Identify which cell holds the provided text, then report its (x, y) central coordinate. 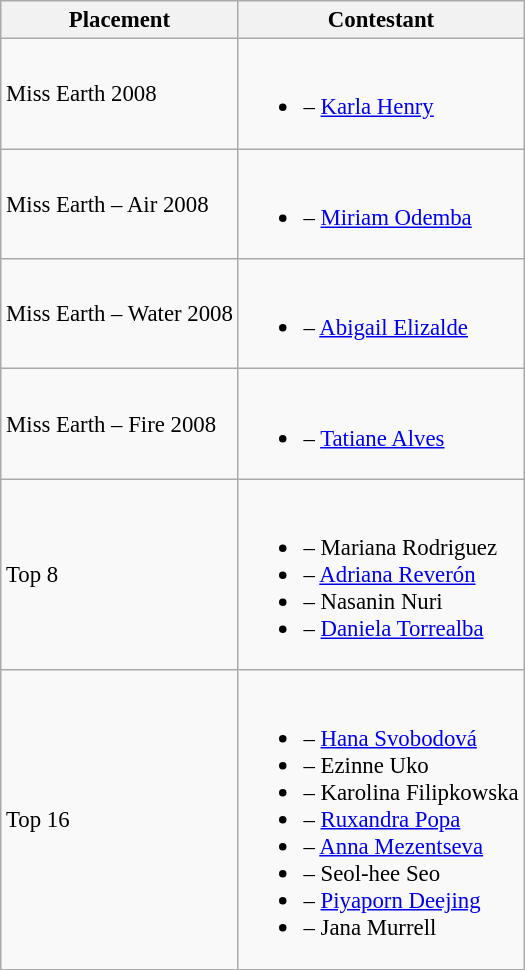
– Tatiane Alves (381, 424)
Miss Earth – Fire 2008 (120, 424)
– Miriam Odemba (381, 204)
Miss Earth – Water 2008 (120, 314)
– Karla Henry (381, 94)
Miss Earth – Air 2008 (120, 204)
Contestant (381, 20)
Top 16 (120, 820)
Placement (120, 20)
– Hana Svobodová – Ezinne Uko – Karolina Filipkowska – Ruxandra Popa – Anna Mezentseva – Seol-hee Seo – Piyaporn Deejing – Jana Murrell (381, 820)
– Mariana Rodriguez – Adriana Reverón – Nasanin Nuri – Daniela Torrealba (381, 574)
Top 8 (120, 574)
– Abigail Elizalde (381, 314)
Miss Earth 2008 (120, 94)
